Return the (X, Y) coordinate for the center point of the cell that contains the specified text.  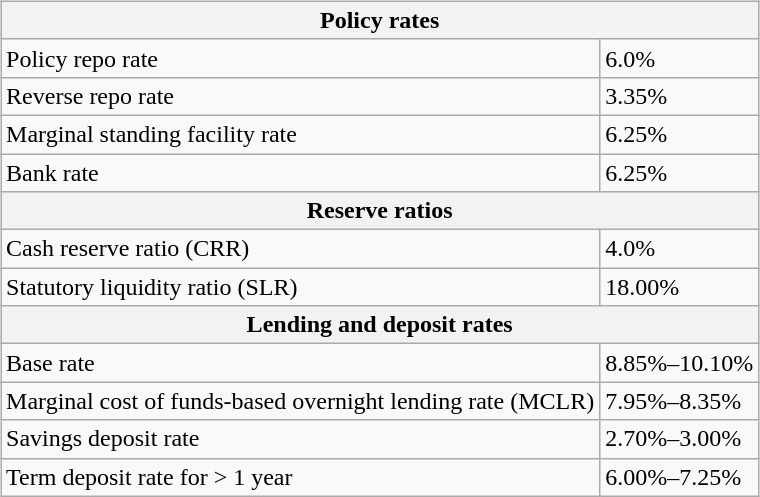
6.00%–7.25% (680, 477)
8.85%–10.10% (680, 363)
Savings deposit rate (300, 439)
Marginal standing facility rate (300, 134)
Policy rates (380, 20)
Lending and deposit rates (380, 325)
3.35% (680, 96)
Bank rate (300, 173)
Base rate (300, 363)
Statutory liquidity ratio (SLR) (300, 287)
2.70%–3.00% (680, 439)
Reserve ratios (380, 211)
7.95%–8.35% (680, 401)
Cash reserve ratio (CRR) (300, 249)
6.0% (680, 58)
Reverse repo rate (300, 96)
18.00% (680, 287)
4.0% (680, 249)
Marginal cost of funds-based overnight lending rate (MCLR) (300, 401)
Policy repo rate (300, 58)
Term deposit rate for > 1 year (300, 477)
